Return [X, Y] of the center of cell containing provided text 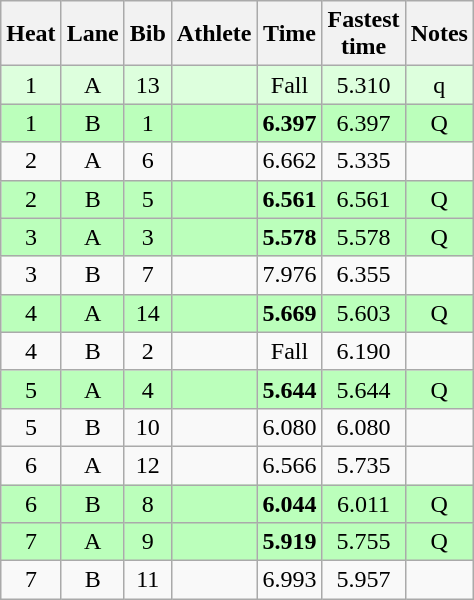
5.603 [364, 313]
5.335 [364, 161]
Athlete [214, 34]
9 [148, 542]
Fastesttime [364, 34]
Bib [148, 34]
12 [148, 465]
10 [148, 427]
6.355 [364, 275]
6.662 [290, 161]
5.957 [364, 580]
5.735 [364, 465]
8 [148, 503]
5.919 [290, 542]
14 [148, 313]
q [439, 85]
5.669 [290, 313]
Heat [31, 34]
5.310 [364, 85]
7.976 [290, 275]
6.011 [364, 503]
Notes [439, 34]
Time [290, 34]
6.190 [364, 351]
Lane [92, 34]
11 [148, 580]
13 [148, 85]
5.755 [364, 542]
6.044 [290, 503]
6.993 [290, 580]
6.566 [290, 465]
